For the text-containing cell, return its midpoint in [x, y] coordinate format. 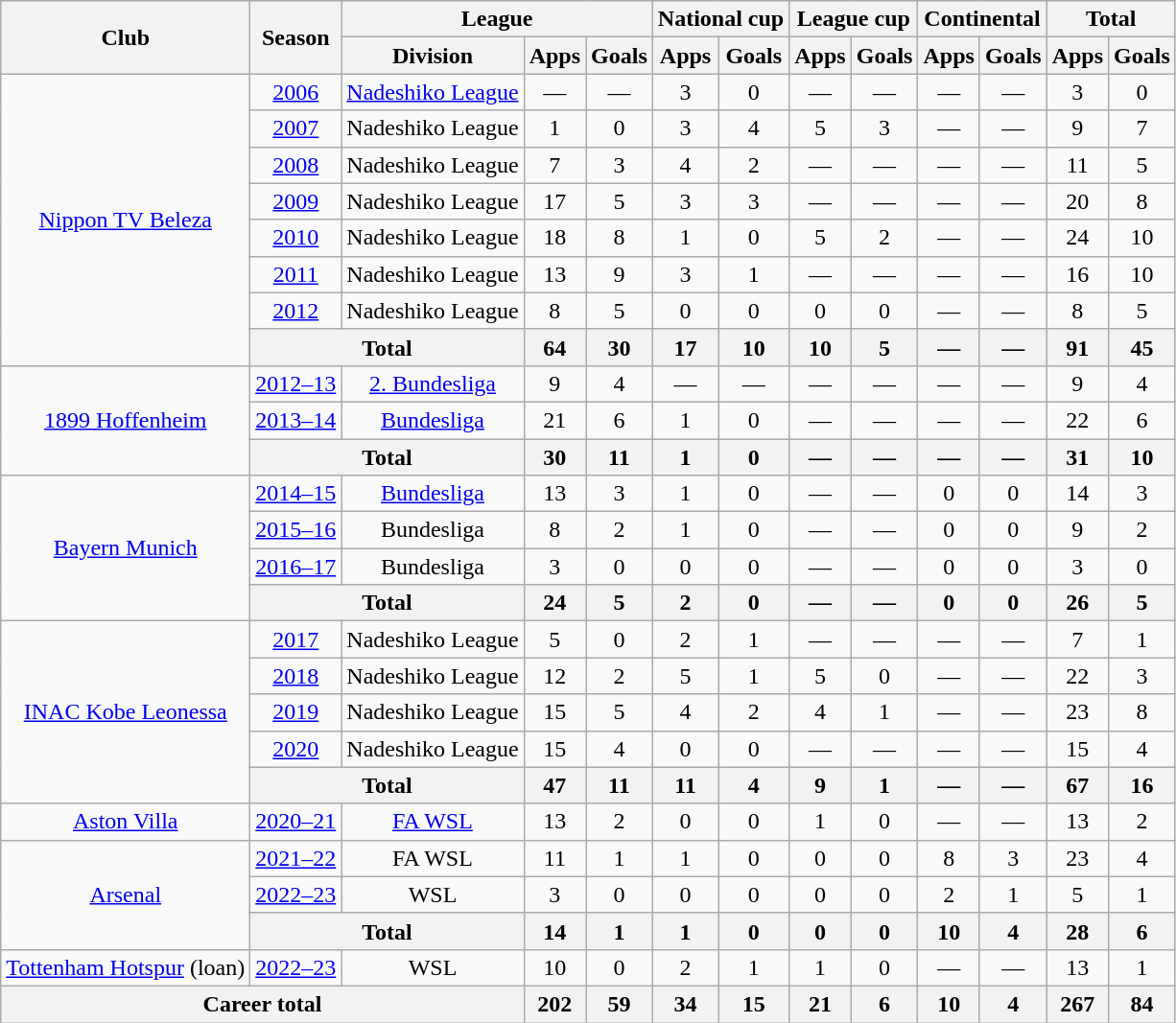
2020–21 [295, 822]
2017 [295, 639]
64 [554, 347]
2018 [295, 676]
202 [554, 1004]
2. Bundesliga [433, 384]
Season [295, 37]
2020 [295, 749]
2021–22 [295, 858]
2012–13 [295, 384]
Club [126, 37]
91 [1077, 347]
2012 [295, 311]
2008 [295, 165]
31 [1077, 457]
2007 [295, 128]
Bayern Munich [126, 548]
2014–15 [295, 494]
84 [1142, 1004]
Arsenal [126, 895]
2016–17 [295, 567]
Career total [263, 1004]
26 [1077, 603]
League cup [854, 19]
34 [685, 1004]
2013–14 [295, 420]
2006 [295, 92]
Continental [982, 19]
47 [554, 785]
Tottenham Hotspur (loan) [126, 967]
2015–16 [295, 530]
12 [554, 676]
28 [1077, 931]
45 [1142, 347]
Nippon TV Beleza [126, 220]
2011 [295, 274]
67 [1077, 785]
League [497, 19]
Aston Villa [126, 822]
Division [433, 56]
1899 Hoffenheim [126, 420]
INAC Kobe Leonessa [126, 712]
59 [620, 1004]
National cup [720, 19]
20 [1077, 201]
267 [1077, 1004]
2010 [295, 238]
18 [554, 238]
2009 [295, 201]
2019 [295, 712]
